Detect which cell encompasses the target text, then output its [X, Y] center coordinate. 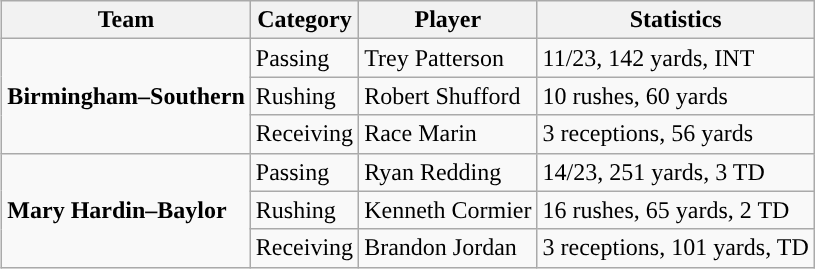
Kenneth Cormier [448, 210]
11/23, 142 yards, INT [676, 58]
Category [304, 20]
Ryan Redding [448, 172]
Trey Patterson [448, 58]
Race Marin [448, 134]
Player [448, 20]
Brandon Jordan [448, 248]
Robert Shufford [448, 96]
3 receptions, 56 yards [676, 134]
Mary Hardin–Baylor [126, 210]
10 rushes, 60 yards [676, 96]
Team [126, 20]
Statistics [676, 20]
14/23, 251 yards, 3 TD [676, 172]
3 receptions, 101 yards, TD [676, 248]
Birmingham–Southern [126, 96]
16 rushes, 65 yards, 2 TD [676, 210]
